Identify which cell holds the provided text, then report its [X, Y] central coordinate. 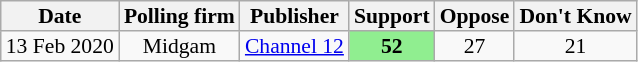
Channel 12 [294, 46]
52 [392, 46]
27 [475, 46]
Oppose [475, 16]
Polling firm [180, 16]
Don't Know [575, 16]
21 [575, 46]
Publisher [294, 16]
Date [60, 16]
Midgam [180, 46]
Support [392, 16]
13 Feb 2020 [60, 46]
